Scan for the cell matching the given text and deliver its (x, y) coordinate at center. 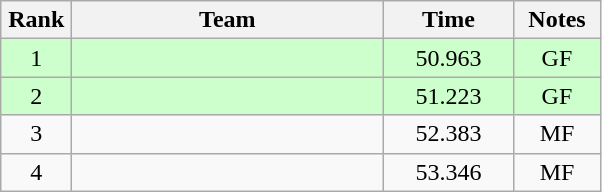
50.963 (448, 58)
Team (228, 20)
53.346 (448, 172)
4 (36, 172)
1 (36, 58)
52.383 (448, 134)
Rank (36, 20)
51.223 (448, 96)
2 (36, 96)
3 (36, 134)
Notes (557, 20)
Time (448, 20)
